From the cell containing the given text, extract its center point as (X, Y) coordinate. 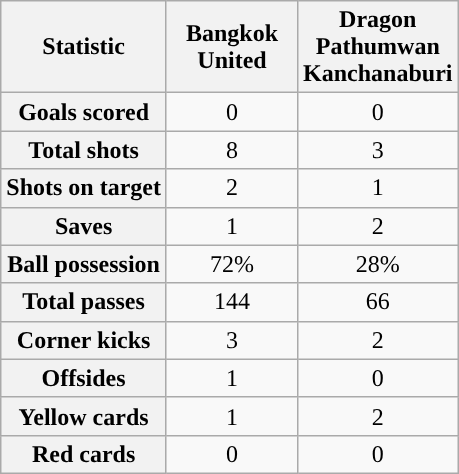
8 (232, 150)
28% (378, 264)
66 (378, 302)
Dragon Pathumwan Kanchanaburi (378, 47)
Saves (84, 226)
Red cards (84, 454)
72% (232, 264)
144 (232, 302)
Statistic (84, 47)
Yellow cards (84, 416)
Ball possession (84, 264)
Bangkok United (232, 47)
Corner kicks (84, 340)
Total passes (84, 302)
Shots on target (84, 188)
Offsides (84, 378)
Total shots (84, 150)
Goals scored (84, 112)
